Provide the (x, y) coordinate of the cell's center where the given text is located.  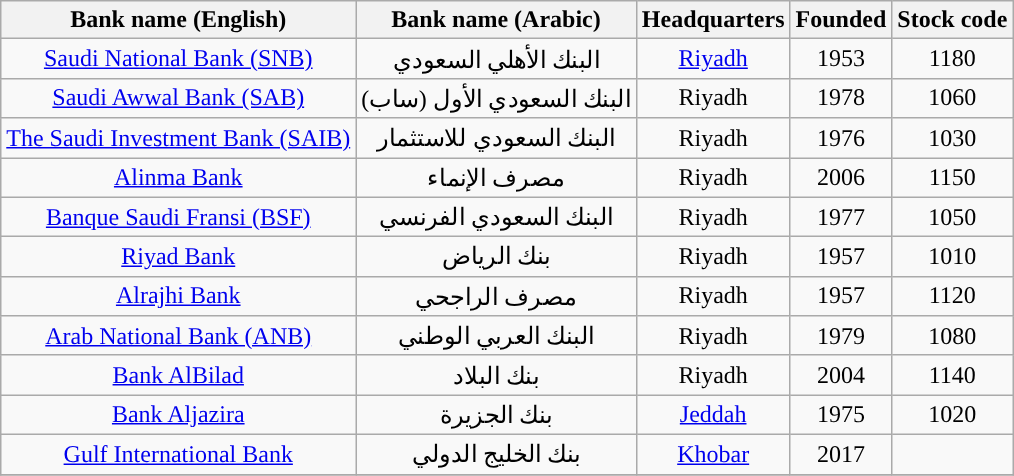
1979 (841, 336)
بنك الرياض (496, 257)
مصرف الراجحي (496, 296)
Stock code (952, 20)
1975 (841, 415)
Gulf International Bank (178, 454)
Jeddah (713, 415)
البنك السعودي الأول (ساب) (496, 98)
2017 (841, 454)
Bank AlBilad (178, 375)
1953 (841, 59)
1080 (952, 336)
البنك العربي الوطني (496, 336)
1120 (952, 296)
البنك السعودي للاستثمار (496, 138)
The Saudi Investment Bank (SAIB) (178, 138)
2006 (841, 178)
1020 (952, 415)
مصرف الإنماء (496, 178)
Founded (841, 20)
Riyad Bank (178, 257)
بنك الخليج الدولي (496, 454)
Alrajhi Bank (178, 296)
1977 (841, 217)
1060 (952, 98)
1150 (952, 178)
1180 (952, 59)
بنك الجزيرة (496, 415)
1030 (952, 138)
Arab National Bank (ANB) (178, 336)
1976 (841, 138)
Bank name (English) (178, 20)
1010 (952, 257)
البنك السعودي الفرنسي (496, 217)
Bank Aljazira (178, 415)
1978 (841, 98)
Saudi Awwal Bank (SAB) (178, 98)
Banque Saudi Fransi (BSF) (178, 217)
Saudi National Bank (SNB) (178, 59)
Headquarters (713, 20)
بنك البلاد (496, 375)
1140 (952, 375)
Alinma Bank (178, 178)
Bank name (Arabic) (496, 20)
البنك الأهلي السعودي (496, 59)
2004 (841, 375)
1050 (952, 217)
Khobar (713, 454)
